Identify which cell holds the provided text, then report its (X, Y) central coordinate. 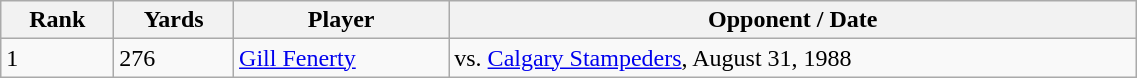
Gill Fenerty (342, 58)
Rank (58, 20)
Player (342, 20)
vs. Calgary Stampeders, August 31, 1988 (793, 58)
Opponent / Date (793, 20)
1 (58, 58)
276 (174, 58)
Yards (174, 20)
